Extract the (X, Y) coordinate from the center of the cell holding the provided text.  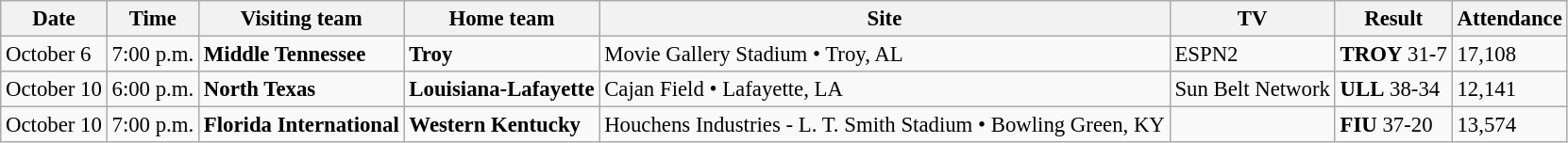
FIU 37-20 (1393, 125)
ESPN2 (1252, 55)
Western Kentucky (502, 125)
Site (885, 19)
Date (54, 19)
TV (1252, 19)
Florida International (302, 125)
North Texas (302, 89)
17,108 (1509, 55)
ULL 38-34 (1393, 89)
12,141 (1509, 89)
Home team (502, 19)
Attendance (1509, 19)
Movie Gallery Stadium • Troy, AL (885, 55)
Time (153, 19)
Louisiana-Lafayette (502, 89)
Middle Tennessee (302, 55)
Troy (502, 55)
13,574 (1509, 125)
October 6 (54, 55)
6:00 p.m. (153, 89)
Houchens Industries - L. T. Smith Stadium • Bowling Green, KY (885, 125)
Result (1393, 19)
Visiting team (302, 19)
Sun Belt Network (1252, 89)
TROY 31-7 (1393, 55)
Cajan Field • Lafayette, LA (885, 89)
